From the cell containing the given text, extract its center point as [x, y] coordinate. 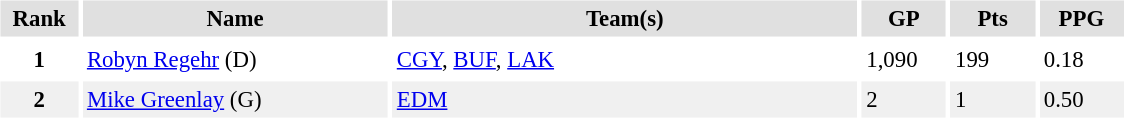
199 [993, 59]
0.18 [1081, 59]
Robyn Regehr (D) [234, 59]
0.50 [1081, 100]
CGY, BUF, LAK [624, 59]
Name [234, 18]
GP [904, 18]
Team(s) [624, 18]
1,090 [904, 59]
PPG [1081, 18]
Pts [993, 18]
EDM [624, 100]
Rank [38, 18]
Mike Greenlay (G) [234, 100]
